Output the [x, y] coordinate of the center of the cell containing the given text.  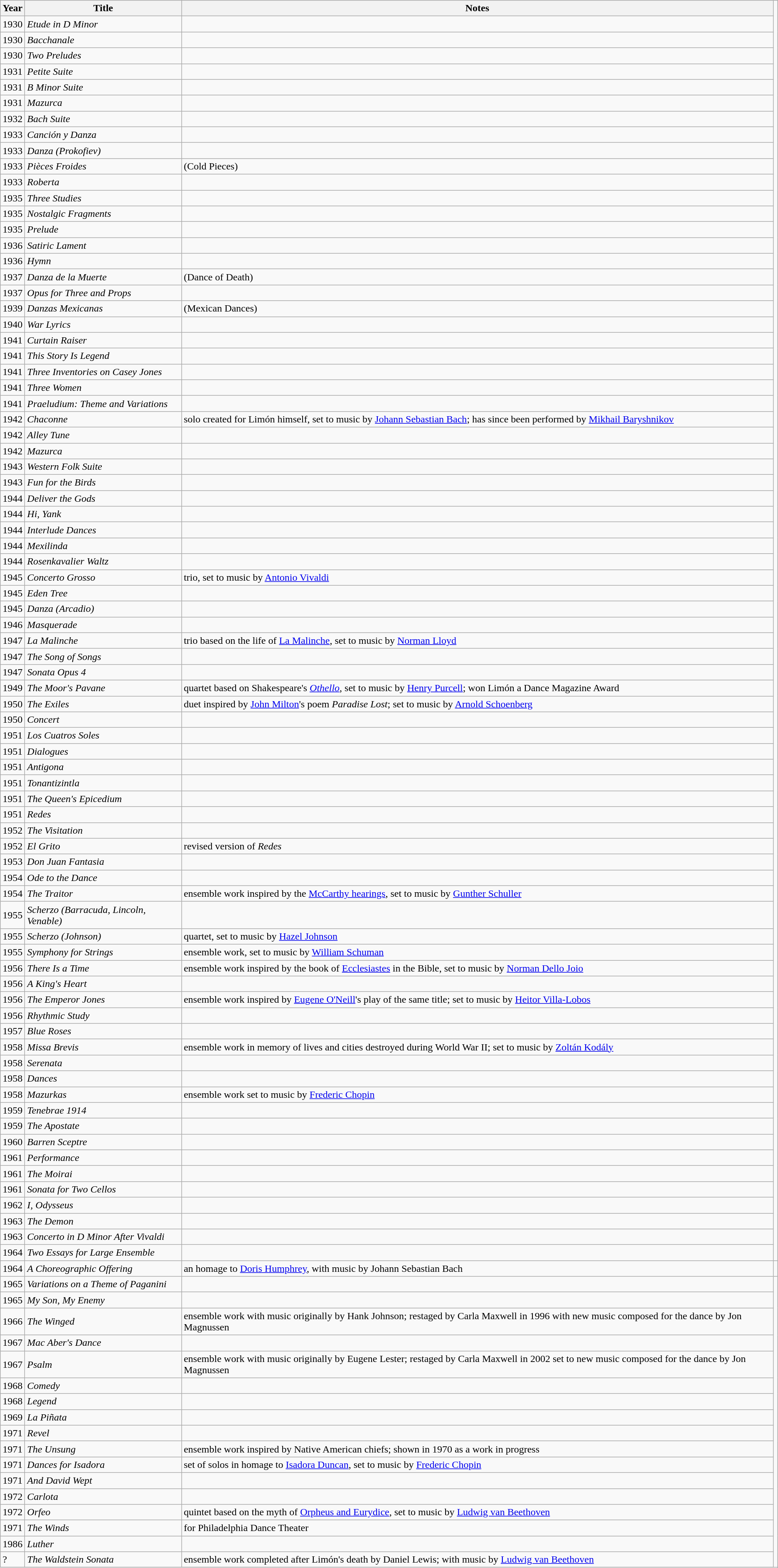
Danzas Mexicanas [103, 309]
quartet based on Shakespeare's Othello, set to music by Henry Purcell; won Limón a Dance Magazine Award [478, 688]
Scherzo (Barracuda, Lincoln, Venable) [103, 915]
Satiric Lament [103, 245]
Roberta [103, 182]
ensemble work with music originally by Eugene Lester; restaged by Carla Maxwell in 2002 set to new music composed for the dance by Jon Magnussen [478, 1364]
Pièces Froides [103, 166]
Canción y Danza [103, 135]
quartet, set to music by Hazel Johnson [478, 936]
Dances for Isadora [103, 1465]
Three Studies [103, 198]
Psalm [103, 1364]
Variations on a Theme of Paganini [103, 1284]
(Cold Pieces) [478, 166]
1986 [12, 1544]
The Winged [103, 1322]
Concerto in D Minor After Vivaldi [103, 1237]
Danza de la Muerte [103, 277]
(Mexican Dances) [478, 309]
trio, set to music by Antonio Vivaldi [478, 577]
Barren Sceptre [103, 1142]
Luther [103, 1544]
Los Cuatros Soles [103, 736]
Prelude [103, 230]
Three Women [103, 388]
War Lyrics [103, 324]
ensemble work completed after Limón's death by Daniel Lewis; with music by Ludwig van Beethoven [478, 1560]
B Minor Suite [103, 87]
Danza (Prokofiev) [103, 150]
Alley Tune [103, 435]
Missa Brevis [103, 1047]
Dialogues [103, 751]
1949 [12, 688]
revised version of Redes [478, 846]
Western Folk Suite [103, 467]
1957 [12, 1031]
Ode to the Dance [103, 878]
1932 [12, 119]
The Traitor [103, 893]
The Visitation [103, 830]
Sonata Opus 4 [103, 672]
an homage to Doris Humphrey, with music by Johann Sebastian Bach [478, 1269]
Nostalgic Fragments [103, 214]
duet inspired by John Milton's poem Paradise Lost; set to music by Arnold Schoenberg [478, 704]
1969 [12, 1417]
Title [103, 8]
Deliver the Gods [103, 498]
1962 [12, 1205]
ensemble work set to music by Frederic Chopin [478, 1094]
Chaconne [103, 419]
solo created for Limón himself, set to music by Johann Sebastian Bach; has since been performed by Mikhail Baryshnikov [478, 419]
Bacchanale [103, 40]
quintet based on the myth of Orpheus and Eurydice, set to music by Ludwig van Beethoven [478, 1512]
The Moor's Pavane [103, 688]
Performance [103, 1158]
And David Wept [103, 1480]
Serenata [103, 1063]
The Unsung [103, 1449]
set of solos in homage to Isadora Duncan, set to music by Frederic Chopin [478, 1465]
Tonantizintla [103, 783]
Petite Suite [103, 71]
A Choreographic Offering [103, 1269]
Rhythmic Study [103, 1016]
Notes [478, 8]
Praeludium: Theme and Variations [103, 403]
Symphony for Strings [103, 952]
A King's Heart [103, 984]
(Dance of Death) [478, 277]
The Demon [103, 1221]
Carlota [103, 1497]
The Song of Songs [103, 656]
Antigona [103, 767]
ensemble work inspired by the McCarthy hearings, set to music by Gunther Schuller [478, 893]
for Philadelphia Dance Theater [478, 1528]
The Waldstein Sonata [103, 1560]
1940 [12, 324]
Don Juan Fantasia [103, 862]
Concert [103, 720]
Blue Roses [103, 1031]
There Is a Time [103, 968]
1946 [12, 625]
Dances [103, 1079]
Danza (Arcadio) [103, 609]
Mazurkas [103, 1094]
1960 [12, 1142]
El Grito [103, 846]
Interlude Dances [103, 530]
ensemble work, set to music by William Schuman [478, 952]
Legend [103, 1401]
The Exiles [103, 704]
Sonata for Two Cellos [103, 1189]
Two Essays for Large Ensemble [103, 1253]
Redes [103, 815]
Two Preludes [103, 56]
My Son, My Enemy [103, 1300]
1939 [12, 309]
Comedy [103, 1386]
Opus for Three and Props [103, 293]
Scherzo (Johnson) [103, 936]
Tenebrae 1914 [103, 1110]
The Apostate [103, 1126]
This Story Is Legend [103, 356]
The Winds [103, 1528]
Concerto Grosso [103, 577]
Mac Aber's Dance [103, 1343]
ensemble work inspired by Eugene O'Neill's play of the same title; set to music by Heitor Villa-Lobos [478, 1000]
The Emperor Jones [103, 1000]
ensemble work in memory of lives and cities destroyed during World War II; set to music by Zoltán Kodály [478, 1047]
ensemble work inspired by the book of Ecclesiastes in the Bible, set to music by Norman Dello Joio [478, 968]
The Moirai [103, 1173]
Orfeo [103, 1512]
Eden Tree [103, 593]
La Malinche [103, 640]
Three Inventories on Casey Jones [103, 372]
ensemble work inspired by Native American chiefs; shown in 1970 as a work in progress [478, 1449]
I, Odysseus [103, 1205]
Fun for the Birds [103, 483]
Bach Suite [103, 119]
Revel [103, 1433]
La Piñata [103, 1417]
Year [12, 8]
1953 [12, 862]
Masquerade [103, 625]
Rosenkavalier Waltz [103, 562]
Hi, Yank [103, 514]
Curtain Raiser [103, 340]
1966 [12, 1322]
Etude in D Minor [103, 24]
trio based on the life of La Malinche, set to music by Norman Lloyd [478, 640]
The Queen's Epicedium [103, 799]
? [12, 1560]
Hymn [103, 261]
Mexilinda [103, 546]
ensemble work with music originally by Hank Johnson; restaged by Carla Maxwell in 1996 with new music composed for the dance by Jon Magnussen [478, 1322]
